For the text-containing cell, return its midpoint in [x, y] coordinate format. 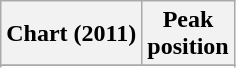
Chart (2011) [72, 34]
Peakposition [188, 34]
